Pinpoint the cell where the given text exists, returning its [X, Y] midpoint coordinate. 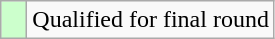
Qualified for final round [151, 20]
